Return (x, y) of the center of cell containing provided text 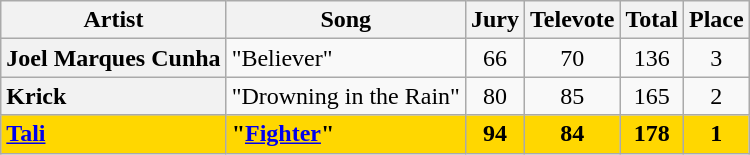
Televote (572, 20)
84 (572, 134)
70 (572, 58)
136 (652, 58)
66 (494, 58)
"Believer" (346, 58)
2 (717, 96)
1 (717, 134)
Place (717, 20)
Krick (114, 96)
"Drowning in the Rain" (346, 96)
94 (494, 134)
Tali (114, 134)
3 (717, 58)
Jury (494, 20)
178 (652, 134)
Song (346, 20)
80 (494, 96)
"Fighter" (346, 134)
85 (572, 96)
Total (652, 20)
Artist (114, 20)
165 (652, 96)
Joel Marques Cunha (114, 58)
